From the cell containing the given text, extract its center point as [x, y] coordinate. 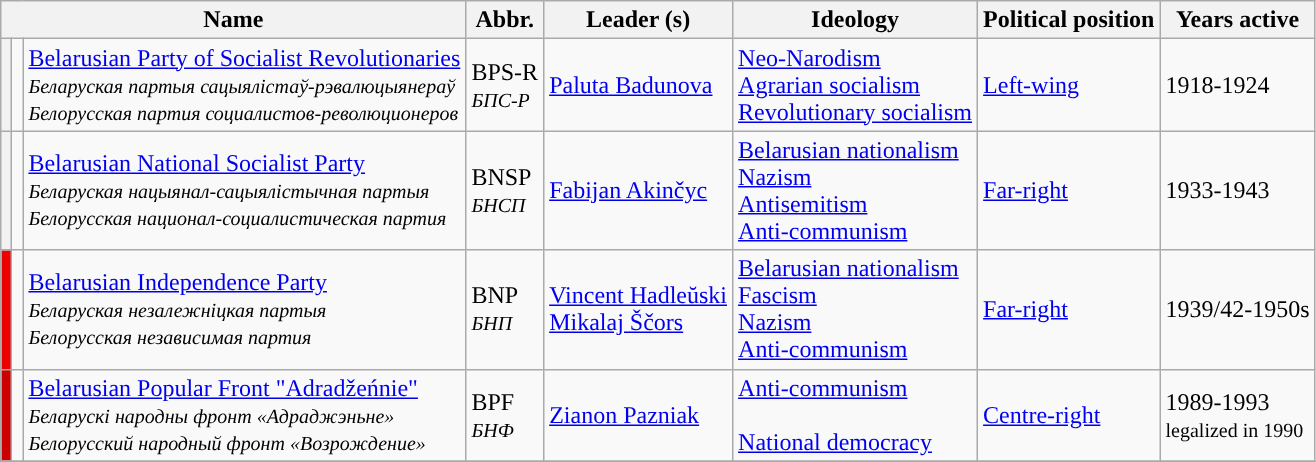
Belarusian Popular Front "Adradžeńnie"Беларускі народны фронт «Адраджэньне»Белорусский народный фронт «Возрождение» [244, 415]
Fabijan Akinčyc [638, 190]
1933-1943 [1238, 190]
Political position [1069, 20]
Neo-NarodismAgrarian socialismRevolutionary socialism [856, 85]
Abbr. [505, 20]
Left-wing [1069, 85]
Paluta Badunova [638, 85]
BNPБНП [505, 310]
1939/42-1950s [1238, 310]
Years active [1238, 20]
Leader (s) [638, 20]
Belarusian Independence PartyБеларуская незалежніцкая партыяБелорусская независимая партия [244, 310]
BNSPБНСП [505, 190]
Zianon Pazniak [638, 415]
Name [234, 20]
Vincent HadleŭskiMikalaj Ščors [638, 310]
Belarusian National Socialist PartyБеларуская нацыянал-сацыялістычная партыяБелорусская национал-социалистическая партия [244, 190]
Belarusian nationalismNazismAntisemitismAnti-communism [856, 190]
BPS-RБПС-Р [505, 85]
Anti-communismNational democracy [856, 415]
Centre-right [1069, 415]
1989-1993legalized in 1990 [1238, 415]
Belarusian nationalismFascismNazismAnti-communism [856, 310]
BPFБНФ [505, 415]
Belarusian Party of Socialist RevolutionariesБеларуская партыя сацыялістаў-рэвалюцыянераўБелорусская партия социалистов-революционеров [244, 85]
1918-1924 [1238, 85]
Ideology [856, 20]
